Detect which cell encompasses the target text, then output its [x, y] center coordinate. 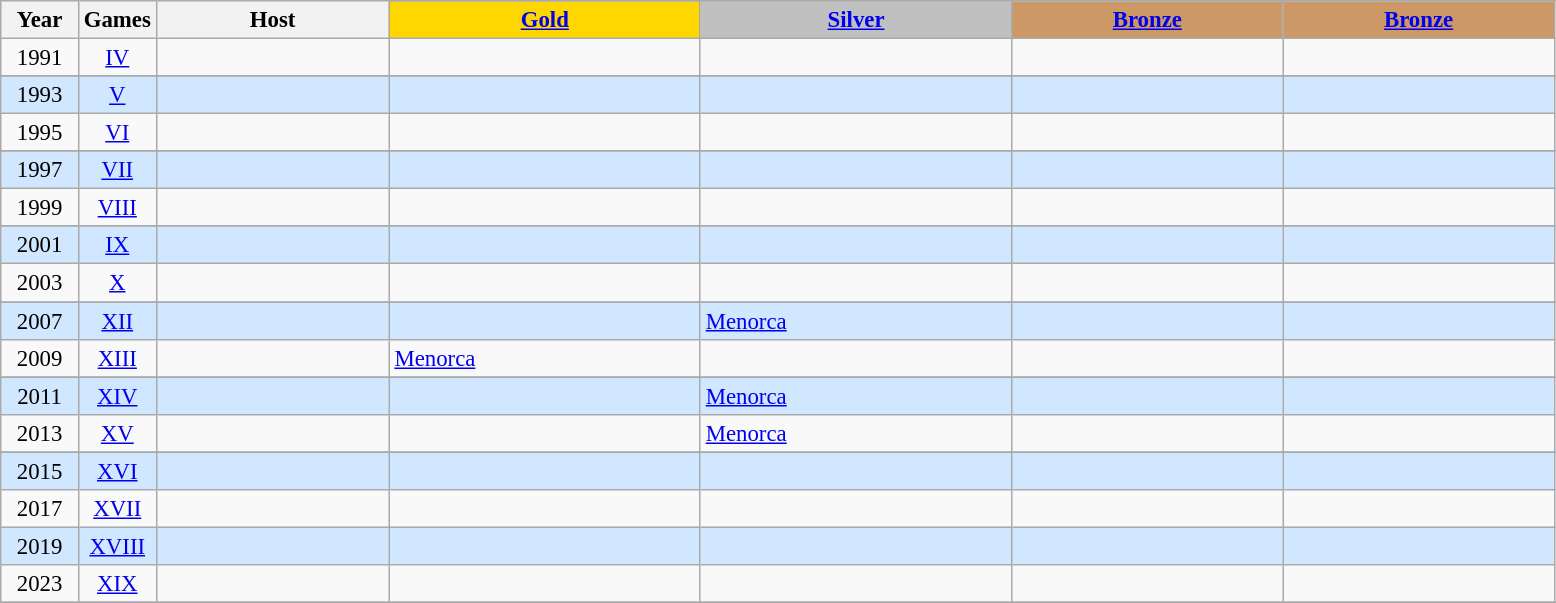
2011 [40, 396]
2007 [40, 321]
2017 [40, 509]
1997 [40, 170]
VI [117, 133]
2009 [40, 358]
XII [117, 321]
VII [117, 170]
2013 [40, 433]
XVIII [117, 546]
V [117, 95]
XIX [117, 584]
XIV [117, 396]
2001 [40, 245]
XV [117, 433]
2023 [40, 584]
XIII [117, 358]
2015 [40, 471]
Games [117, 20]
X [117, 283]
IV [117, 58]
Silver [856, 20]
XVII [117, 509]
IX [117, 245]
XVI [117, 471]
1999 [40, 208]
1993 [40, 95]
2003 [40, 283]
2019 [40, 546]
1991 [40, 58]
1995 [40, 133]
Year [40, 20]
Host [272, 20]
Gold [544, 20]
VIII [117, 208]
